Locate the cell with the specified text and output its [X, Y] center coordinate. 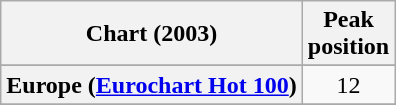
Chart (2003) [152, 34]
12 [348, 85]
Peakposition [348, 34]
Europe (Eurochart Hot 100) [152, 85]
